Return the (x, y) coordinate for the center point of the cell that contains the specified text.  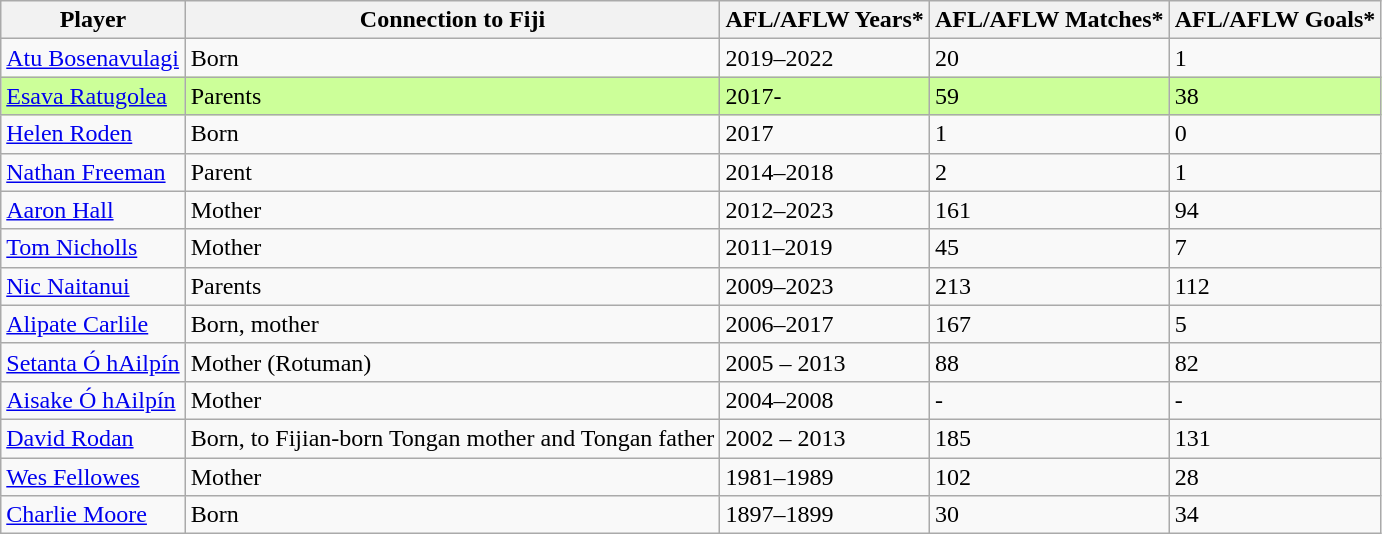
213 (1049, 286)
2005 – 2013 (825, 362)
Aaron Hall (93, 210)
AFL/AFLW Years* (825, 20)
88 (1049, 362)
5 (1275, 324)
Helen Roden (93, 134)
2002 – 2013 (825, 438)
Nathan Freeman (93, 172)
2014–2018 (825, 172)
Wes Fellowes (93, 477)
1981–1989 (825, 477)
7 (1275, 248)
David Rodan (93, 438)
38 (1275, 96)
28 (1275, 477)
45 (1049, 248)
Charlie Moore (93, 515)
Aisake Ó hAilpín (93, 400)
0 (1275, 134)
Connection to Fiji (452, 20)
59 (1049, 96)
Atu Bosenavulagi (93, 58)
Born, to Fijian-born Tongan mother and Tongan father (452, 438)
Mother (Rotuman) (452, 362)
Alipate Carlile (93, 324)
AFL/AFLW Goals* (1275, 20)
2012–2023 (825, 210)
2 (1049, 172)
34 (1275, 515)
185 (1049, 438)
131 (1275, 438)
82 (1275, 362)
167 (1049, 324)
2019–2022 (825, 58)
Nic Naitanui (93, 286)
Player (93, 20)
94 (1275, 210)
161 (1049, 210)
Parent (452, 172)
2011–2019 (825, 248)
102 (1049, 477)
2006–2017 (825, 324)
Born, mother (452, 324)
Tom Nicholls (93, 248)
20 (1049, 58)
2017- (825, 96)
2009–2023 (825, 286)
Esava Ratugolea (93, 96)
112 (1275, 286)
2004–2008 (825, 400)
30 (1049, 515)
1897–1899 (825, 515)
AFL/AFLW Matches* (1049, 20)
2017 (825, 134)
Setanta Ó hAilpín (93, 362)
